Extract the [X, Y] coordinate from the center of the cell holding the provided text.  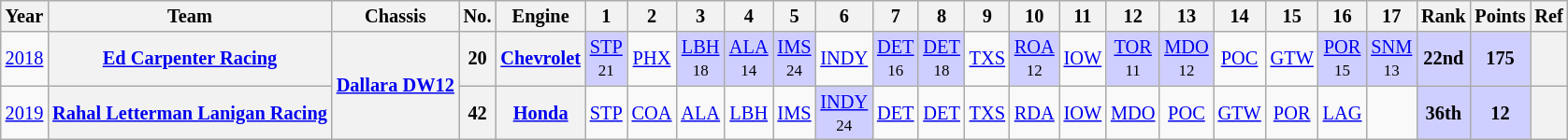
8 [941, 16]
INDY24 [843, 113]
16 [1343, 16]
RDA [1034, 113]
COA [653, 113]
Chassis [396, 16]
INDY [843, 59]
11 [1083, 16]
Rahal Letterman Lanigan Racing [190, 113]
ROA12 [1034, 59]
ALA [700, 113]
No. [478, 16]
Year [24, 16]
IMS [795, 113]
Team [190, 16]
17 [1391, 16]
Engine [540, 16]
2019 [24, 113]
13 [1186, 16]
Ref [1548, 16]
4 [749, 16]
Chevrolet [540, 59]
42 [478, 113]
Ed Carpenter Racing [190, 59]
LBH18 [700, 59]
Honda [540, 113]
STP [606, 113]
15 [1292, 16]
TOR11 [1133, 59]
IMS24 [795, 59]
10 [1034, 16]
9 [987, 16]
MDO [1133, 113]
Dallara DW12 [396, 86]
SNM13 [1391, 59]
2018 [24, 59]
Points [1500, 16]
STP21 [606, 59]
LAG [1343, 113]
3 [700, 16]
36th [1444, 113]
14 [1240, 16]
7 [896, 16]
PHX [653, 59]
Rank [1444, 16]
5 [795, 16]
1 [606, 16]
ALA14 [749, 59]
6 [843, 16]
POR [1292, 113]
DET18 [941, 59]
MDO12 [1186, 59]
22nd [1444, 59]
LBH [749, 113]
20 [478, 59]
POR15 [1343, 59]
DET16 [896, 59]
2 [653, 16]
175 [1500, 59]
